Return the [x, y] coordinate for the center point of the cell that contains the specified text.  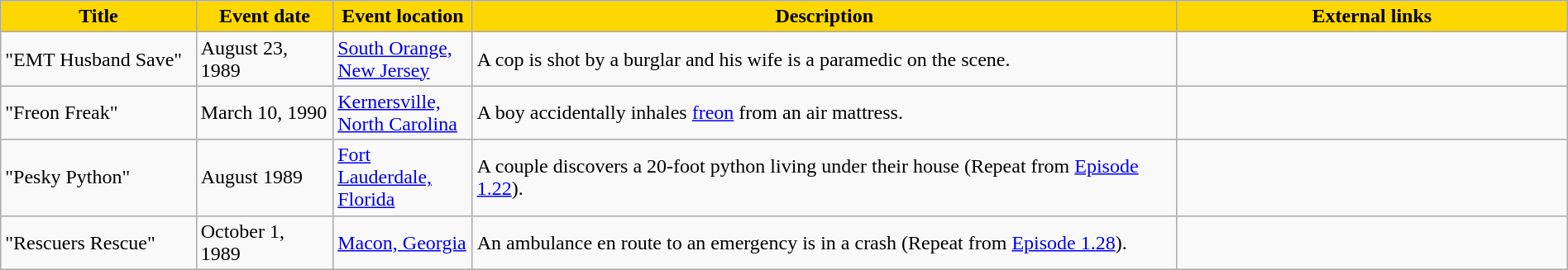
"EMT Husband Save" [98, 59]
"Pesky Python" [98, 178]
An ambulance en route to an emergency is in a crash (Repeat from Episode 1.28). [824, 243]
March 10, 1990 [265, 112]
South Orange, New Jersey [404, 59]
October 1, 1989 [265, 243]
Title [98, 17]
A boy accidentally inhales freon from an air mattress. [824, 112]
"Freon Freak" [98, 112]
Fort Lauderdale, Florida [404, 178]
A cop is shot by a burglar and his wife is a paramedic on the scene. [824, 59]
Kernersville, North Carolina [404, 112]
A couple discovers a 20-foot python living under their house (Repeat from Episode 1.22). [824, 178]
Macon, Georgia [404, 243]
Description [824, 17]
Event location [404, 17]
August 23, 1989 [265, 59]
August 1989 [265, 178]
"Rescuers Rescue" [98, 243]
External links [1371, 17]
Event date [265, 17]
